Return [X, Y] of the center of cell containing provided text 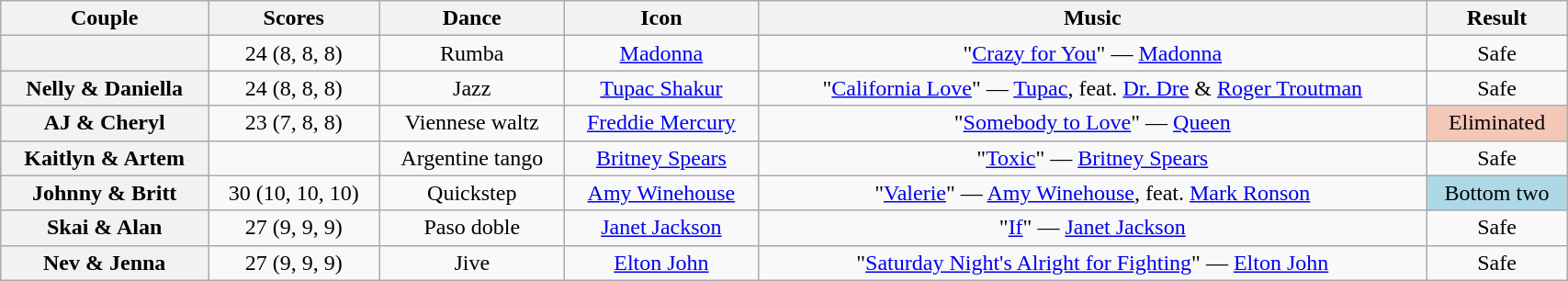
"Crazy for You" — Madonna [1092, 53]
Paso doble [472, 228]
Britney Spears [661, 158]
Kaitlyn & Artem [105, 158]
Bottom two [1496, 193]
Quickstep [472, 193]
Madonna [661, 53]
"Saturday Night's Alright for Fighting" — Elton John [1092, 263]
Skai & Alan [105, 228]
30 (10, 10, 10) [294, 193]
Music [1092, 18]
"California Love" — Tupac, feat. Dr. Dre & Roger Troutman [1092, 88]
Nev & Jenna [105, 263]
AJ & Cheryl [105, 123]
Rumba [472, 53]
Amy Winehouse [661, 193]
"If" — Janet Jackson [1092, 228]
Scores [294, 18]
Janet Jackson [661, 228]
Tupac Shakur [661, 88]
Couple [105, 18]
Eliminated [1496, 123]
Nelly & Daniella [105, 88]
Freddie Mercury [661, 123]
Icon [661, 18]
23 (7, 8, 8) [294, 123]
Johnny & Britt [105, 193]
Argentine tango [472, 158]
Jazz [472, 88]
"Somebody to Love" — Queen [1092, 123]
Dance [472, 18]
Elton John [661, 263]
Result [1496, 18]
"Toxic" — Britney Spears [1092, 158]
"Valerie" — Amy Winehouse, feat. Mark Ronson [1092, 193]
Viennese waltz [472, 123]
Jive [472, 263]
